Scan for the cell matching the given text and deliver its [X, Y] coordinate at center. 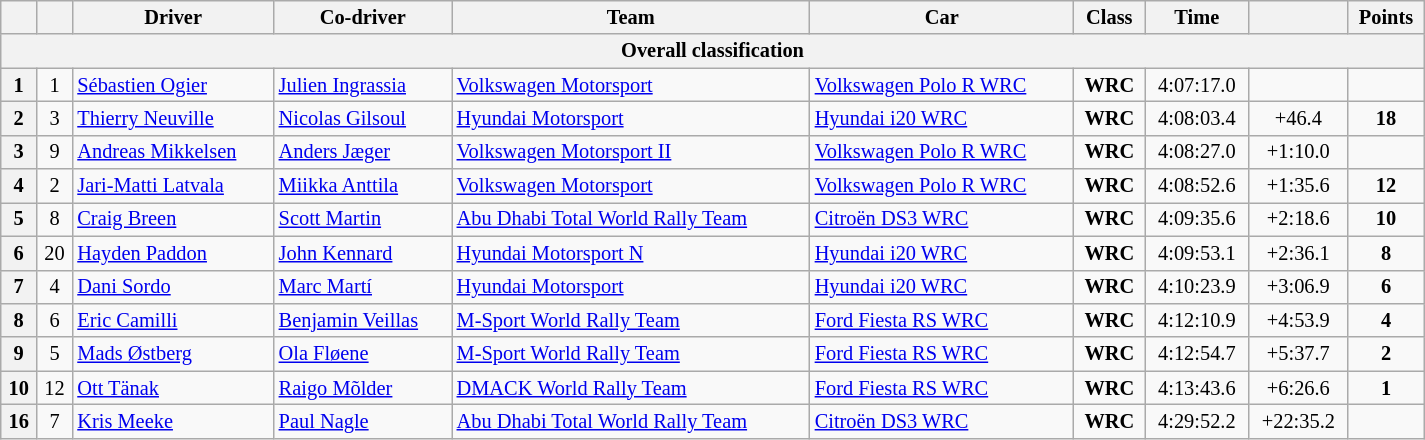
Benjamin Veillas [363, 320]
Ola Fløene [363, 354]
Scott Martin [363, 219]
+2:36.1 [1298, 253]
Marc Martí [363, 287]
Eric Camilli [172, 320]
4:08:52.6 [1197, 186]
4:12:10.9 [1197, 320]
Dani Sordo [172, 287]
Driver [172, 17]
4:13:43.6 [1197, 388]
DMACK World Rally Team [631, 388]
Julien Ingrassia [363, 85]
Overall classification [713, 51]
+5:37.7 [1298, 354]
16 [19, 421]
Jari-Matti Latvala [172, 186]
Thierry Neuville [172, 118]
Kris Meeke [172, 421]
4:12:54.7 [1197, 354]
Hayden Paddon [172, 253]
+3:06.9 [1298, 287]
18 [1386, 118]
+1:35.6 [1298, 186]
Class [1110, 17]
Car [942, 17]
4:29:52.2 [1197, 421]
Nicolas Gilsoul [363, 118]
4:07:17.0 [1197, 85]
20 [55, 253]
4:09:35.6 [1197, 219]
Miikka Anttila [363, 186]
John Kennard [363, 253]
Raigo Mõlder [363, 388]
+6:26.6 [1298, 388]
Hyundai Motorsport N [631, 253]
+2:18.6 [1298, 219]
Volkswagen Motorsport II [631, 152]
+22:35.2 [1298, 421]
Paul Nagle [363, 421]
Team [631, 17]
Anders Jæger [363, 152]
Ott Tänak [172, 388]
Craig Breen [172, 219]
4:08:27.0 [1197, 152]
+1:10.0 [1298, 152]
Co-driver [363, 17]
4:08:03.4 [1197, 118]
Andreas Mikkelsen [172, 152]
+46.4 [1298, 118]
Time [1197, 17]
4:10:23.9 [1197, 287]
Mads Østberg [172, 354]
+4:53.9 [1298, 320]
Points [1386, 17]
Sébastien Ogier [172, 85]
4:09:53.1 [1197, 253]
